Determine the [X, Y] coordinate at the center of the cell enclosing the given text.  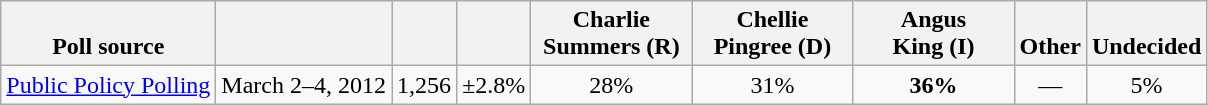
1,256 [424, 85]
CharlieSummers (R) [612, 34]
ChelliePingree (D) [772, 34]
Poll source [108, 34]
Undecided [1146, 34]
Other [1050, 34]
±2.8% [494, 85]
AngusKing (I) [934, 34]
28% [612, 85]
— [1050, 85]
March 2–4, 2012 [304, 85]
31% [772, 85]
36% [934, 85]
Public Policy Polling [108, 85]
5% [1146, 85]
